From the cell containing the given text, extract its center point as [x, y] coordinate. 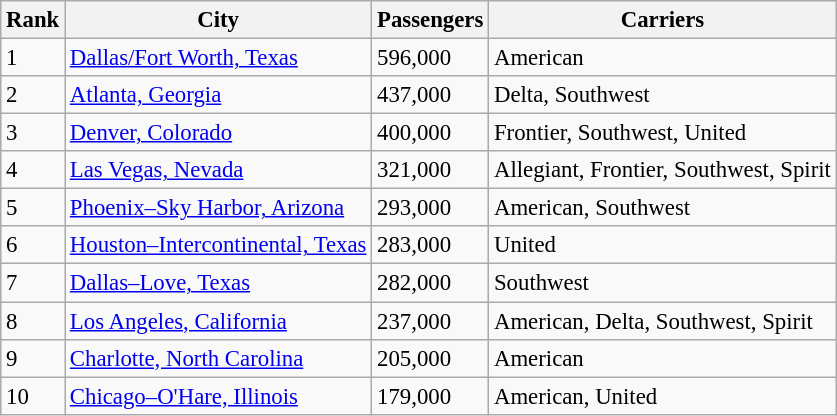
Carriers [663, 20]
400,000 [430, 133]
City [218, 20]
Southwest [663, 283]
Rank [33, 20]
8 [33, 321]
American, Southwest [663, 208]
282,000 [430, 283]
2 [33, 95]
Atlanta, Georgia [218, 95]
5 [33, 208]
4 [33, 170]
237,000 [430, 321]
Houston–Intercontinental, Texas [218, 245]
Delta, Southwest [663, 95]
10 [33, 396]
437,000 [430, 95]
Frontier, Southwest, United [663, 133]
283,000 [430, 245]
Los Angeles, California [218, 321]
6 [33, 245]
Phoenix–Sky Harbor, Arizona [218, 208]
7 [33, 283]
Passengers [430, 20]
American, United [663, 396]
Charlotte, North Carolina [218, 358]
596,000 [430, 58]
American, Delta, Southwest, Spirit [663, 321]
Dallas/Fort Worth, Texas [218, 58]
Las Vegas, Nevada [218, 170]
179,000 [430, 396]
Dallas–Love, Texas [218, 283]
Allegiant, Frontier, Southwest, Spirit [663, 170]
3 [33, 133]
293,000 [430, 208]
1 [33, 58]
9 [33, 358]
United [663, 245]
Chicago–O'Hare, Illinois [218, 396]
321,000 [430, 170]
205,000 [430, 358]
Denver, Colorado [218, 133]
